From the cell containing the given text, extract its center point as [x, y] coordinate. 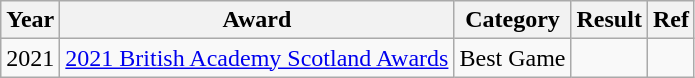
Best Game [512, 58]
Award [257, 20]
Year [30, 20]
Ref [670, 20]
2021 British Academy Scotland Awards [257, 58]
Result [609, 20]
Category [512, 20]
2021 [30, 58]
